Detect which cell encompasses the target text, then output its (x, y) center coordinate. 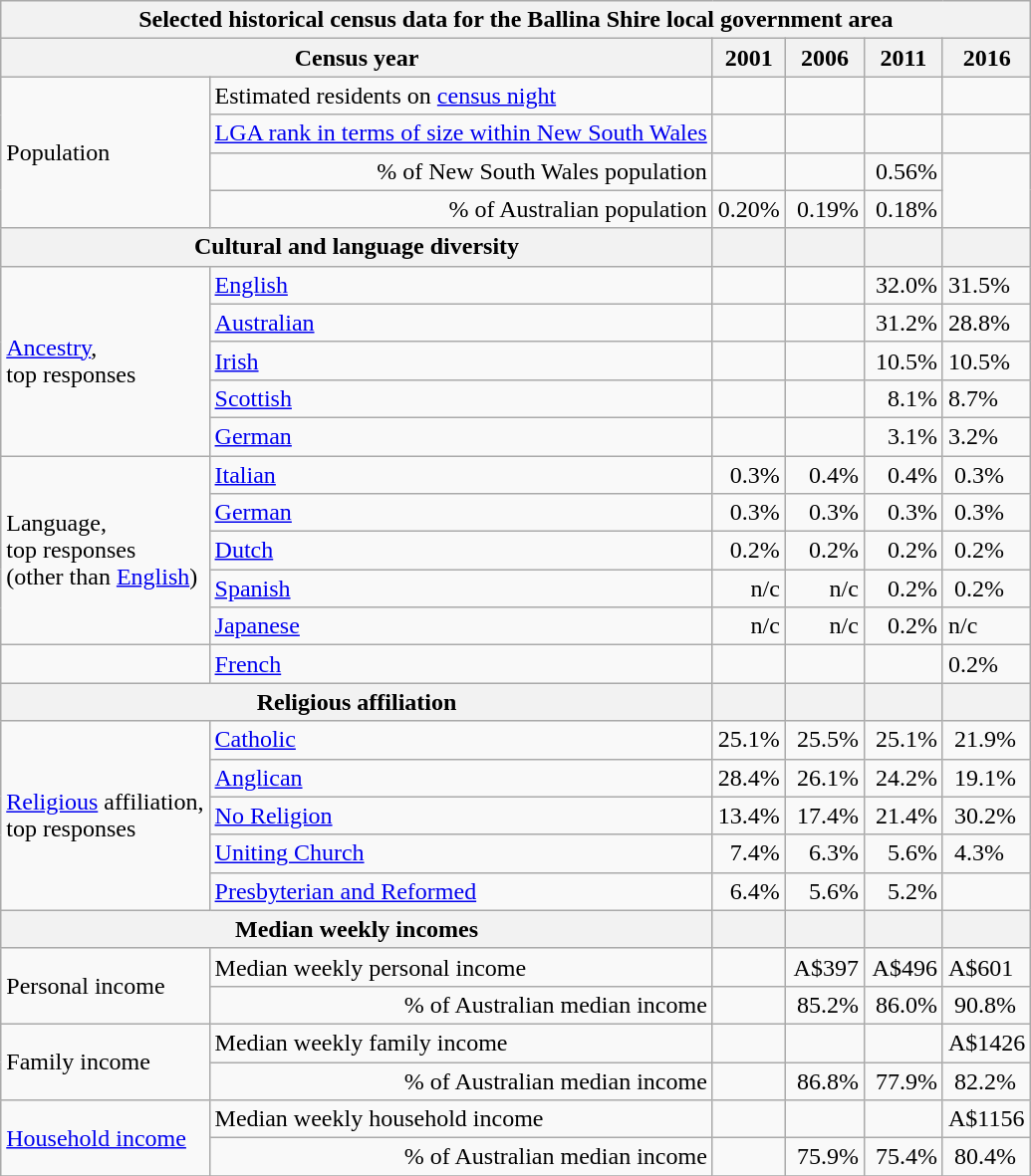
6.3% (825, 853)
77.9% (902, 1080)
Family income (106, 1061)
86.8% (825, 1080)
LGA rank in terms of size within New South Wales (460, 133)
Median weekly personal income (460, 967)
Language,top responses(other than English) (106, 551)
25.5% (825, 740)
% of New South Wales population (460, 171)
0.56% (902, 171)
28.8% (986, 323)
0.19% (825, 209)
21.9% (986, 740)
0.20% (749, 209)
A$397 (825, 967)
17.4% (825, 816)
A$1426 (986, 1043)
30.2% (986, 816)
French (460, 664)
19.1% (986, 778)
21.4% (902, 816)
Irish (460, 360)
A$1156 (986, 1119)
Religious affiliation (357, 702)
31.5% (986, 285)
A$601 (986, 967)
2001 (749, 58)
4.3% (986, 853)
Uniting Church (460, 853)
86.0% (902, 1005)
A$496 (902, 967)
2016 (986, 58)
Scottish (460, 398)
82.2% (986, 1080)
26.1% (825, 778)
% of Australian population (460, 209)
Median weekly family income (460, 1043)
Australian (460, 323)
Spanish (460, 588)
6.4% (749, 891)
8.7% (986, 398)
24.2% (902, 778)
80.4% (986, 1157)
Household income (106, 1138)
8.1% (902, 398)
Cultural and language diversity (357, 247)
7.4% (749, 853)
Italian (460, 475)
85.2% (825, 1005)
5.2% (902, 891)
31.2% (902, 323)
Median weekly incomes (357, 929)
Selected historical census data for the Ballina Shire local government area (516, 20)
3.1% (902, 436)
3.2% (986, 436)
75.9% (825, 1157)
Japanese (460, 626)
2006 (825, 58)
75.4% (902, 1157)
Catholic (460, 740)
Census year (357, 58)
No Religion (460, 816)
32.0% (902, 285)
13.4% (749, 816)
Personal income (106, 986)
90.8% (986, 1005)
Anglican (460, 778)
Presbyterian and Reformed (460, 891)
Ancestry,top responses (106, 360)
2011 (902, 58)
0.18% (902, 209)
English (460, 285)
Dutch (460, 551)
Population (106, 152)
Estimated residents on census night (460, 96)
28.4% (749, 778)
Religious affiliation,top responses (106, 816)
Median weekly household income (460, 1119)
